Locate the cell with the specified text and output its [X, Y] center coordinate. 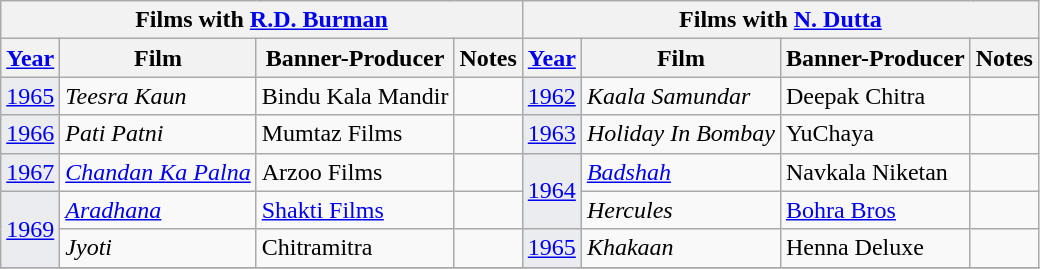
Chitramitra [355, 248]
Chandan Ka Palna [158, 172]
1966 [30, 134]
Badshah [680, 172]
Bohra Bros [875, 210]
Holiday In Bombay [680, 134]
Jyoti [158, 248]
1963 [552, 134]
Mumtaz Films [355, 134]
Bindu Kala Mandir [355, 96]
Deepak Chitra [875, 96]
Aradhana [158, 210]
Kaala Samundar [680, 96]
Teesra Kaun [158, 96]
1969 [30, 229]
Hercules [680, 210]
1964 [552, 191]
Shakti Films [355, 210]
Pati Patni [158, 134]
Arzoo Films [355, 172]
Khakaan [680, 248]
Films with R.D. Burman [262, 20]
Films with N. Dutta [780, 20]
Navkala Niketan [875, 172]
YuChaya [875, 134]
1967 [30, 172]
1962 [552, 96]
Henna Deluxe [875, 248]
